Extract the (x, y) coordinate from the center of the cell holding the provided text.  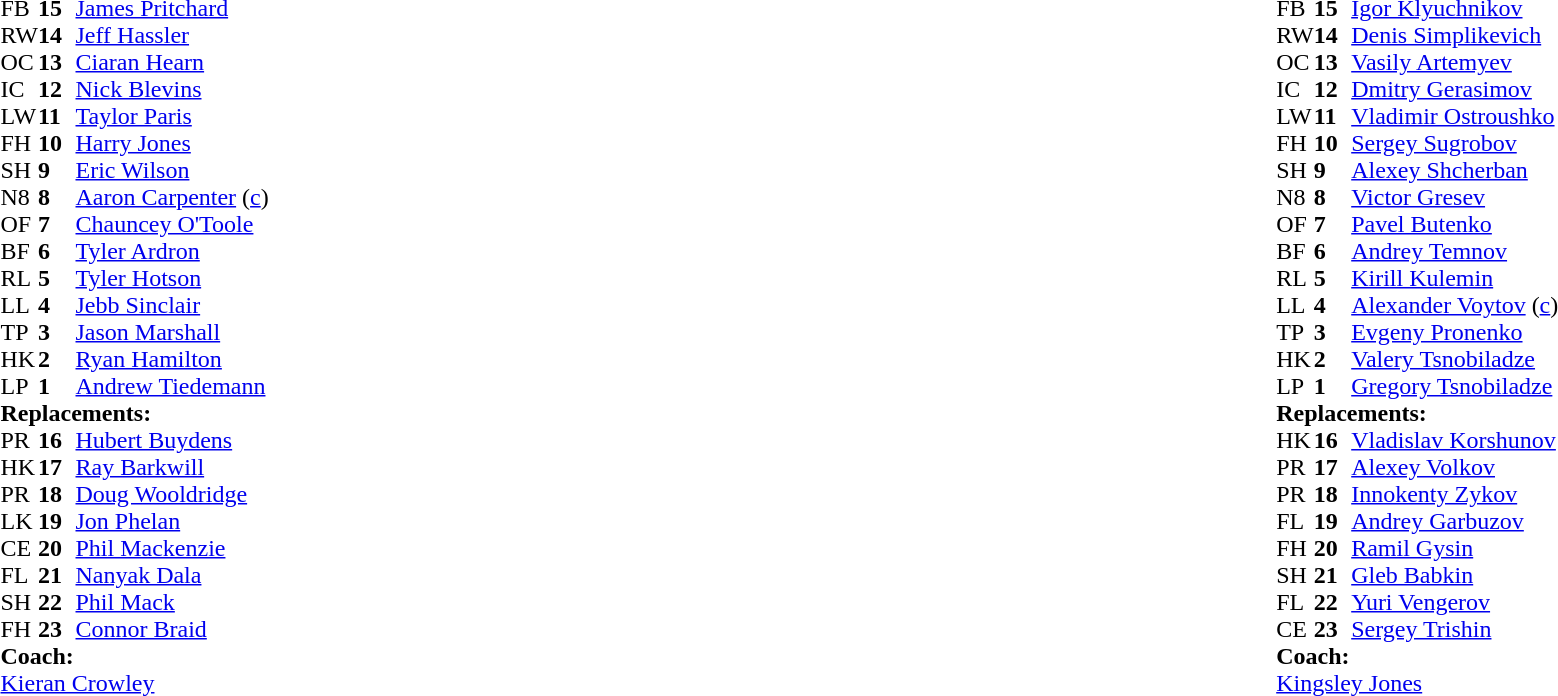
Valery Tsnobiladze (1454, 360)
Sergey Sugrobov (1454, 144)
Innokenty Zykov (1454, 494)
Ramil Gysin (1454, 548)
Gleb Babkin (1454, 576)
Yuri Vengerov (1454, 602)
Vladislav Korshunov (1454, 440)
Alexey Volkov (1454, 468)
Ciaran Hearn (172, 62)
Alexander Voytov (c) (1454, 306)
Jon Phelan (172, 522)
Gregory Tsnobiladze (1454, 386)
Jeff Hassler (172, 36)
Nanyak Dala (172, 576)
Eric Wilson (172, 170)
Aaron Carpenter (c) (172, 198)
Evgeny Pronenko (1454, 332)
LK (19, 522)
Phil Mack (172, 602)
Denis Simplikevich (1454, 36)
Chauncey O'Toole (172, 224)
Connor Braid (172, 630)
Andrey Temnov (1454, 252)
Harry Jones (172, 144)
Andrey Garbuzov (1454, 522)
Doug Wooldridge (172, 494)
Tyler Ardron (172, 252)
Jason Marshall (172, 332)
Sergey Trishin (1454, 630)
Phil Mackenzie (172, 548)
Victor Gresev (1454, 198)
Pavel Butenko (1454, 224)
Hubert Buydens (172, 440)
Kirill Kulemin (1454, 278)
Jebb Sinclair (172, 306)
Ray Barkwill (172, 468)
Dmitry Gerasimov (1454, 90)
Vladimir Ostroushko (1454, 116)
Tyler Hotson (172, 278)
Ryan Hamilton (172, 360)
Alexey Shcherban (1454, 170)
Taylor Paris (172, 116)
Nick Blevins (172, 90)
Vasily Artemyev (1454, 62)
Andrew Tiedemann (172, 386)
